Output the [X, Y] coordinate of the center of the cell containing the given text.  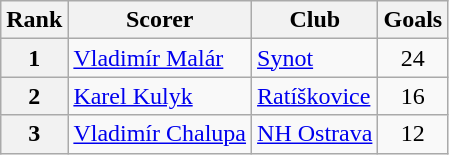
Vladimír Chalupa [160, 134]
Rank [34, 20]
Vladimír Malár [160, 58]
Scorer [160, 20]
Karel Kulyk [160, 96]
Ratíškovice [315, 96]
2 [34, 96]
Synot [315, 58]
NH Ostrava [315, 134]
3 [34, 134]
12 [413, 134]
Goals [413, 20]
24 [413, 58]
16 [413, 96]
1 [34, 58]
Club [315, 20]
